Determine the [x, y] coordinate at the center of the cell enclosing the given text.  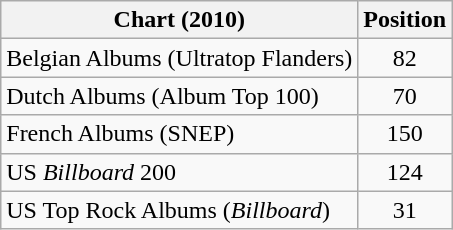
31 [405, 210]
US Top Rock Albums (Billboard) [180, 210]
French Albums (SNEP) [180, 134]
Chart (2010) [180, 20]
70 [405, 96]
Dutch Albums (Album Top 100) [180, 96]
150 [405, 134]
US Billboard 200 [180, 172]
Position [405, 20]
82 [405, 58]
124 [405, 172]
Belgian Albums (Ultratop Flanders) [180, 58]
